Locate the cell with the specified text and output its (x, y) center coordinate. 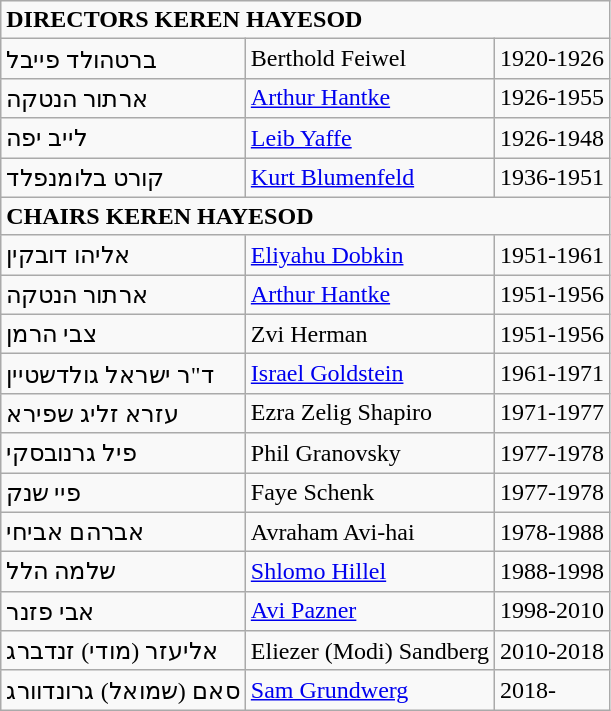
1998-2010 (552, 611)
Avi Pazner (370, 611)
ברטהולד פייבל (124, 59)
Zvi Herman (370, 334)
Kurt Blumenfeld (370, 178)
1951-1961 (552, 255)
Phil Granovsky (370, 453)
Avraham Avi-hai (370, 532)
Ezra Zelig Shapiro (370, 413)
ד"ר ישראל גולדשטיין (124, 374)
אליהו דובקין (124, 255)
2018- (552, 690)
לייב יפה (124, 138)
1971-1977 (552, 413)
Faye Schenk (370, 492)
קורט בלומנפלד (124, 178)
אליעזר (מודי) זנדברג (124, 651)
Israel Goldstein (370, 374)
Shlomo Hillel (370, 572)
Leib Yaffe (370, 138)
1961-1971 (552, 374)
עזרא זליג שפירא (124, 413)
CHAIRS KEREN HAYESOD (306, 216)
סאם (שמואל) גרונדוורג (124, 690)
שלמה הלל (124, 572)
Sam Grundwerg (370, 690)
אברהם אביחי (124, 532)
1926-1948 (552, 138)
פיי שנק (124, 492)
1926-1955 (552, 98)
1978-1988 (552, 532)
צבי הרמן (124, 334)
אבי פזנר (124, 611)
Eliyahu Dobkin (370, 255)
2010-2018 (552, 651)
1936-1951 (552, 178)
פיל גרנובסקי (124, 453)
Eliezer (Modi) Sandberg (370, 651)
DIRECTORS KEREN HAYESOD (306, 20)
1920-1926 (552, 59)
1988-1998 (552, 572)
Berthold Feiwel (370, 59)
